Determine the [x, y] coordinate at the center of the cell enclosing the given text.  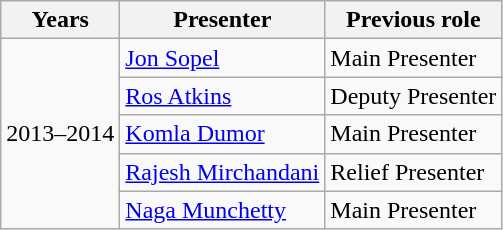
2013–2014 [60, 134]
Ros Atkins [222, 96]
Jon Sopel [222, 58]
Komla Dumor [222, 134]
Naga Munchetty [222, 210]
Years [60, 20]
Deputy Presenter [414, 96]
Relief Presenter [414, 172]
Presenter [222, 20]
Rajesh Mirchandani [222, 172]
Previous role [414, 20]
